Determine the [X, Y] coordinate at the center of the cell enclosing the given text.  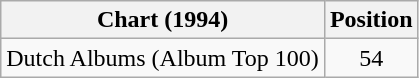
Dutch Albums (Album Top 100) [163, 58]
Chart (1994) [163, 20]
Position [371, 20]
54 [371, 58]
